Identify which cell holds the provided text, then report its [X, Y] central coordinate. 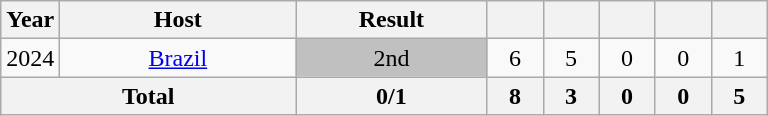
Total [148, 96]
0/1 [392, 96]
8 [515, 96]
2nd [392, 58]
2024 [30, 58]
3 [571, 96]
Result [392, 20]
1 [739, 58]
6 [515, 58]
Host [178, 20]
Brazil [178, 58]
Year [30, 20]
